Scan for the cell matching the given text and deliver its (x, y) coordinate at center. 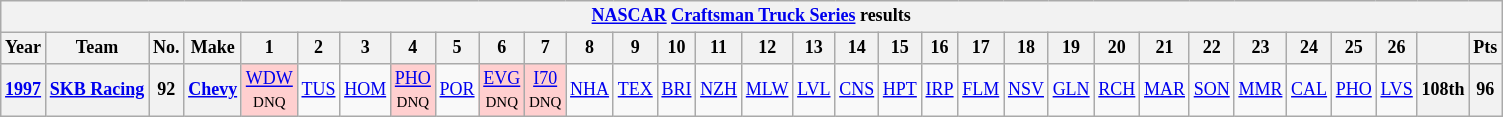
22 (1212, 48)
108th (1443, 90)
Make (213, 48)
PHODNQ (414, 90)
4 (414, 48)
WDWDNQ (269, 90)
HPT (900, 90)
SON (1212, 90)
FLM (981, 90)
26 (1396, 48)
SKB Racing (96, 90)
I70DNQ (546, 90)
HOM (366, 90)
BRI (676, 90)
NSV (1026, 90)
6 (502, 48)
POR (457, 90)
12 (766, 48)
IRP (940, 90)
LVL (814, 90)
15 (900, 48)
EVGDNQ (502, 90)
10 (676, 48)
18 (1026, 48)
TUS (318, 90)
GLN (1071, 90)
MMR (1260, 90)
Team (96, 48)
CAL (1310, 90)
14 (857, 48)
9 (635, 48)
3 (366, 48)
17 (981, 48)
1 (269, 48)
NZH (719, 90)
2 (318, 48)
Chevy (213, 90)
21 (1165, 48)
PHO (1354, 90)
MLW (766, 90)
CNS (857, 90)
20 (1117, 48)
24 (1310, 48)
11 (719, 48)
No. (166, 48)
25 (1354, 48)
92 (166, 90)
96 (1486, 90)
13 (814, 48)
LVS (1396, 90)
MAR (1165, 90)
NHA (590, 90)
19 (1071, 48)
5 (457, 48)
Pts (1486, 48)
23 (1260, 48)
Year (24, 48)
1997 (24, 90)
8 (590, 48)
NASCAR Craftsman Truck Series results (752, 16)
7 (546, 48)
TEX (635, 90)
16 (940, 48)
RCH (1117, 90)
